Determine the (X, Y) coordinate at the center of the cell enclosing the given text.  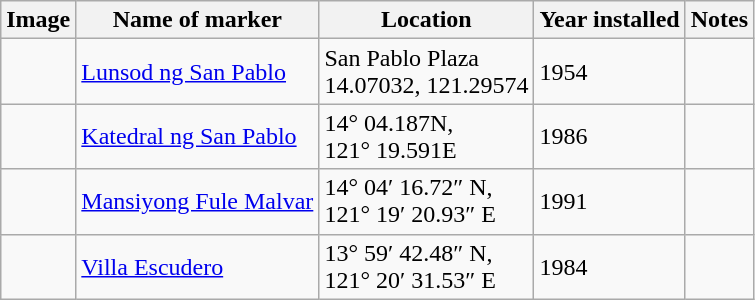
San Pablo Plaza14.07032, 121.29574 (426, 72)
1984 (610, 266)
Image (38, 20)
1991 (610, 202)
Name of marker (198, 20)
Katedral ng San Pablo (198, 136)
13° 59′ 42.48″ N,121° 20′ 31.53″ E (426, 266)
Notes (719, 20)
Villa Escudero (198, 266)
14° 04′ 16.72″ N,121° 19′ 20.93″ E (426, 202)
Mansiyong Fule Malvar (198, 202)
Lunsod ng San Pablo (198, 72)
Location (426, 20)
1986 (610, 136)
1954 (610, 72)
Year installed (610, 20)
14° 04.187N,121° 19.591E (426, 136)
